Pinpoint the cell where the given text exists, returning its [x, y] midpoint coordinate. 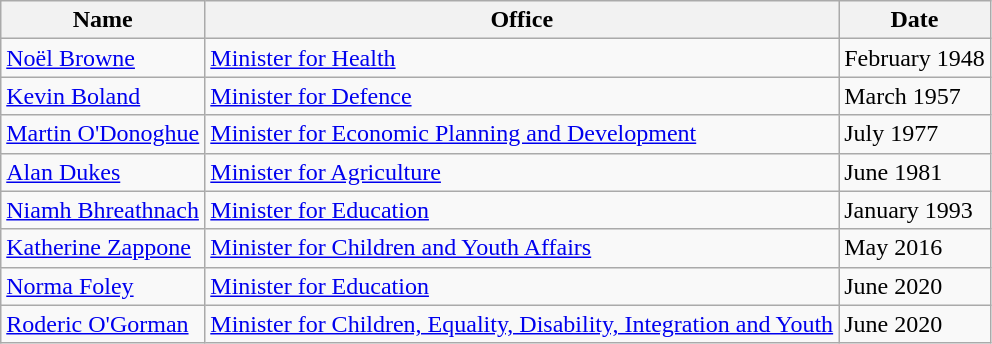
March 1957 [915, 96]
January 1993 [915, 210]
Katherine Zappone [103, 248]
Norma Foley [103, 286]
June 1981 [915, 172]
Date [915, 20]
Martin O'Donoghue [103, 134]
Niamh Bhreathnach [103, 210]
Office [522, 20]
Roderic O'Gorman [103, 324]
Minister for Health [522, 58]
Alan Dukes [103, 172]
Kevin Boland [103, 96]
July 1977 [915, 134]
Minister for Children and Youth Affairs [522, 248]
Minister for Economic Planning and Development [522, 134]
Minister for Agriculture [522, 172]
Minister for Defence [522, 96]
Name [103, 20]
Minister for Children, Equality, Disability, Integration and Youth [522, 324]
February 1948 [915, 58]
May 2016 [915, 248]
Noël Browne [103, 58]
